Output the (X, Y) coordinate of the center of the cell containing the given text.  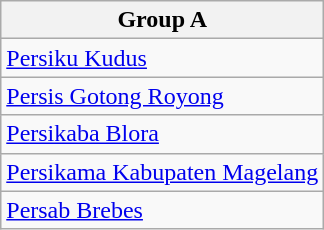
Persikaba Blora (162, 134)
Persis Gotong Royong (162, 96)
Group A (162, 20)
Persiku Kudus (162, 58)
Persab Brebes (162, 210)
Persikama Kabupaten Magelang (162, 172)
